Pinpoint the cell where the given text exists, returning its (X, Y) midpoint coordinate. 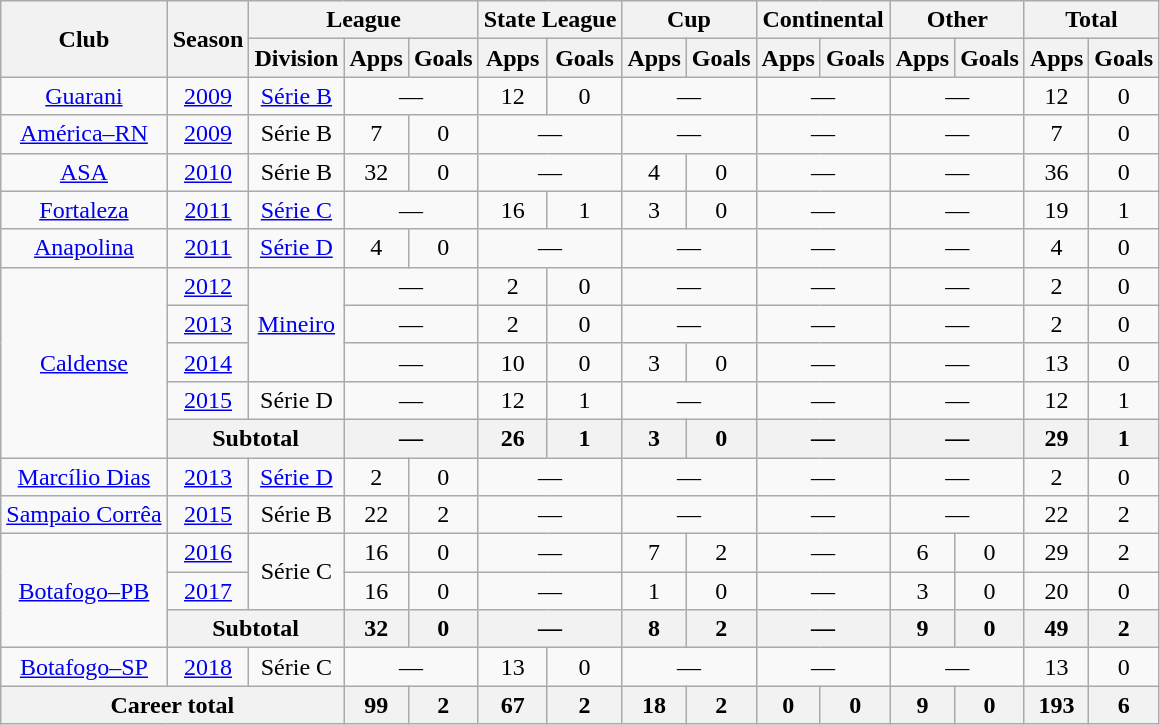
América–RN (84, 134)
99 (376, 705)
Cup (689, 20)
Sampaio Corrêa (84, 515)
2018 (208, 667)
Other (957, 20)
League (364, 20)
Career total (172, 705)
Fortaleza (84, 210)
20 (1056, 591)
Marcílio Dias (84, 477)
Club (84, 39)
2010 (208, 172)
Botafogo–SP (84, 667)
193 (1056, 705)
49 (1056, 629)
26 (512, 438)
2012 (208, 286)
36 (1056, 172)
Guarani (84, 96)
67 (512, 705)
Mineiro (296, 324)
8 (654, 629)
Caldense (84, 362)
2016 (208, 553)
Division (296, 58)
Botafogo–PB (84, 591)
ASA (84, 172)
2014 (208, 362)
10 (512, 362)
19 (1056, 210)
State League (550, 20)
Season (208, 39)
Anapolina (84, 248)
18 (654, 705)
2017 (208, 591)
Total (1091, 20)
Continental (823, 20)
